From the cell containing the given text, extract its center point as [x, y] coordinate. 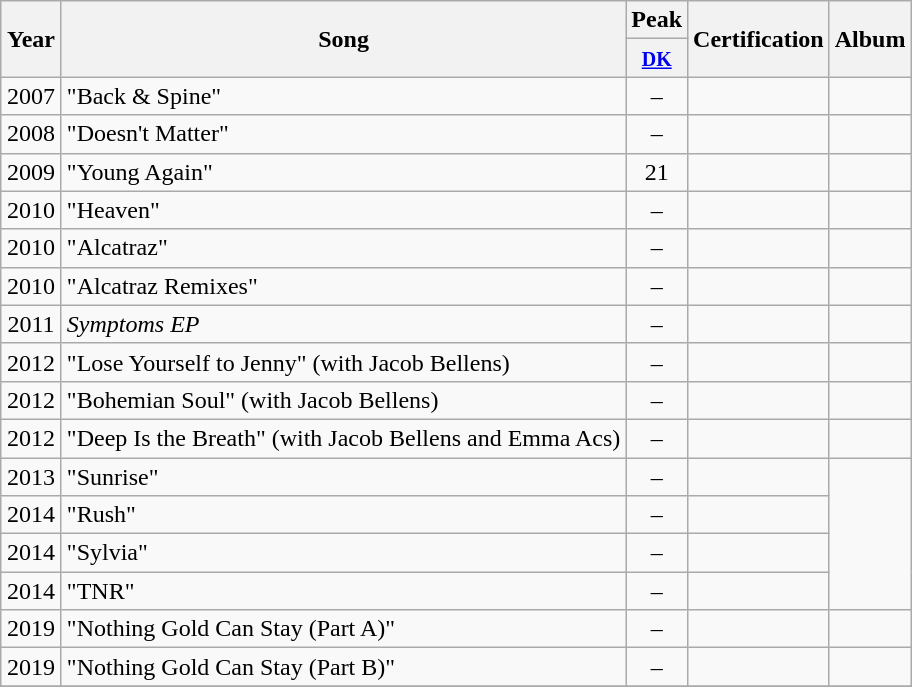
Symptoms EP [344, 324]
"Nothing Gold Can Stay (Part B)" [344, 667]
Year [32, 39]
"Back & Spine" [344, 96]
"Rush" [344, 515]
"Alcatraz" [344, 248]
Peak [657, 20]
2007 [32, 96]
"Deep Is the Breath" (with Jacob Bellens and Emma Acs) [344, 438]
"Heaven" [344, 210]
Album [870, 39]
Certification [759, 39]
"TNR" [344, 591]
"Sylvia" [344, 553]
2011 [32, 324]
DK [657, 58]
2013 [32, 477]
2009 [32, 172]
"Doesn't Matter" [344, 134]
2008 [32, 134]
"Nothing Gold Can Stay (Part A)" [344, 629]
Song [344, 39]
"Young Again" [344, 172]
"Alcatraz Remixes" [344, 286]
"Lose Yourself to Jenny" (with Jacob Bellens) [344, 362]
21 [657, 172]
"Bohemian Soul" (with Jacob Bellens) [344, 400]
"Sunrise" [344, 477]
